Search for the cell housing the specified text and yield its [X, Y] center coordinate. 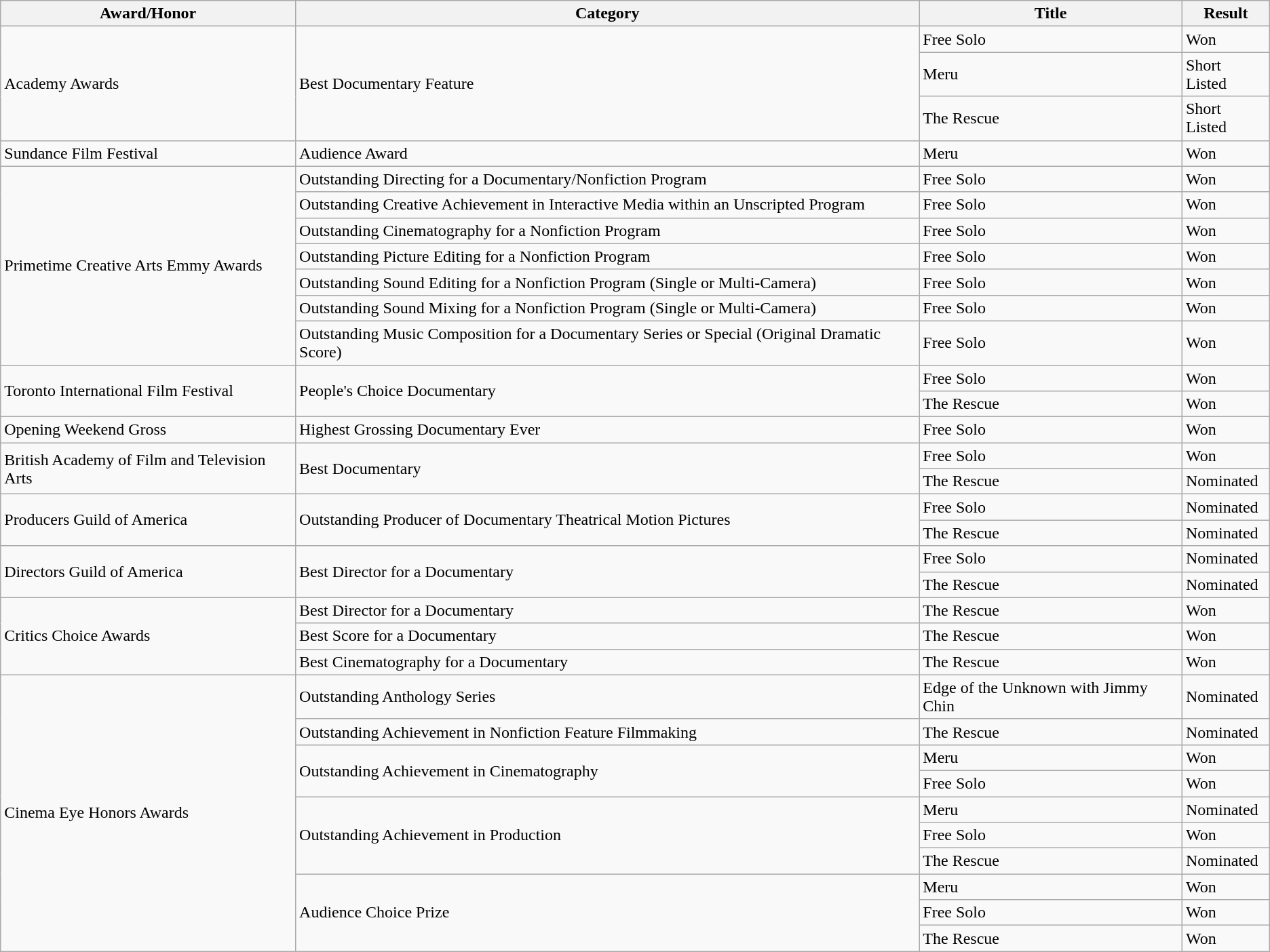
Outstanding Sound Editing for a Nonfiction Program (Single or Multi-Camera) [608, 282]
Outstanding Anthology Series [608, 697]
Outstanding Achievement in Cinematography [608, 770]
Producers Guild of America [148, 520]
Directors Guild of America [148, 572]
Primetime Creative Arts Emmy Awards [148, 266]
Academy Awards [148, 83]
Highest Grossing Documentary Ever [608, 430]
Outstanding Cinematography for a Nonfiction Program [608, 231]
Audience Choice Prize [608, 913]
Outstanding Achievement in Nonfiction Feature Filmmaking [608, 732]
Best Documentary [608, 469]
Best Score for a Documentary [608, 636]
Sundance Film Festival [148, 153]
Critics Choice Awards [148, 636]
Cinema Eye Honors Awards [148, 813]
Outstanding Directing for a Documentary/Nonfiction Program [608, 179]
Best Cinematography for a Documentary [608, 662]
British Academy of Film and Television Arts [148, 469]
Outstanding Producer of Documentary Theatrical Motion Pictures [608, 520]
Award/Honor [148, 14]
Toronto International Film Festival [148, 391]
People's Choice Documentary [608, 391]
Outstanding Sound Mixing for a Nonfiction Program (Single or Multi-Camera) [608, 308]
Best Documentary Feature [608, 83]
Outstanding Picture Editing for a Nonfiction Program [608, 256]
Result [1225, 14]
Opening Weekend Gross [148, 430]
Edge of the Unknown with Jimmy Chin [1051, 697]
Audience Award [608, 153]
Outstanding Creative Achievement in Interactive Media within an Unscripted Program [608, 205]
Category [608, 14]
Title [1051, 14]
Outstanding Music Composition for a Documentary Series or Special (Original Dramatic Score) [608, 343]
Outstanding Achievement in Production [608, 835]
